Return the (x, y) coordinate for the center point of the cell that contains the specified text.  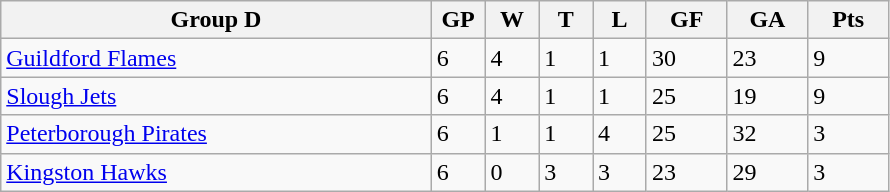
30 (686, 58)
Slough Jets (216, 96)
Kingston Hawks (216, 172)
29 (768, 172)
0 (512, 172)
32 (768, 134)
W (512, 20)
GA (768, 20)
GP (458, 20)
19 (768, 96)
Pts (848, 20)
L (620, 20)
Guildford Flames (216, 58)
Group D (216, 20)
Peterborough Pirates (216, 134)
GF (686, 20)
T (566, 20)
